From the cell containing the given text, extract its center point as [x, y] coordinate. 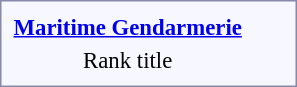
Maritime Gendarmerie [128, 27]
Rank title [128, 60]
